Search for the cell housing the specified text and yield its (x, y) center coordinate. 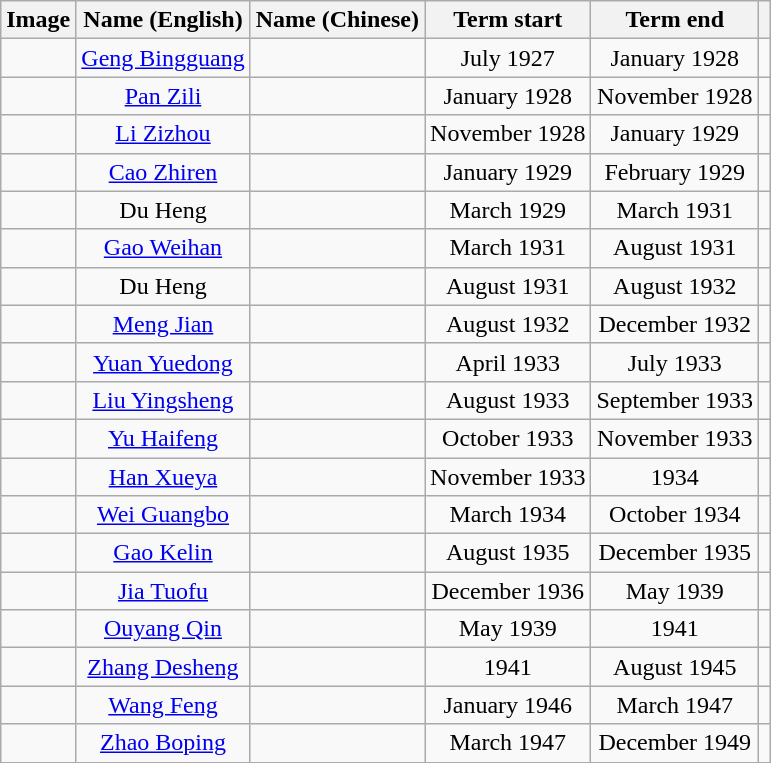
August 1945 (675, 667)
Ouyang Qin (163, 629)
1934 (675, 477)
Geng Bingguang (163, 58)
March 1929 (508, 210)
January 1946 (508, 705)
December 1935 (675, 553)
Zhang Desheng (163, 667)
Gao Weihan (163, 248)
Li Zizhou (163, 134)
March 1934 (508, 515)
Cao Zhiren (163, 172)
Han Xueya (163, 477)
Term end (675, 20)
Term start (508, 20)
August 1935 (508, 553)
December 1936 (508, 591)
Gao Kelin (163, 553)
August 1933 (508, 400)
July 1927 (508, 58)
September 1933 (675, 400)
Name (Chinese) (337, 20)
December 1932 (675, 324)
Yu Haifeng (163, 438)
Wang Feng (163, 705)
December 1949 (675, 743)
Liu Yingsheng (163, 400)
Zhao Boping (163, 743)
Yuan Yuedong (163, 362)
October 1933 (508, 438)
Pan Zili (163, 96)
April 1933 (508, 362)
Image (38, 20)
Jia Tuofu (163, 591)
February 1929 (675, 172)
Name (English) (163, 20)
Meng Jian (163, 324)
October 1934 (675, 515)
July 1933 (675, 362)
Wei Guangbo (163, 515)
